Scan for the cell matching the given text and deliver its (X, Y) coordinate at center. 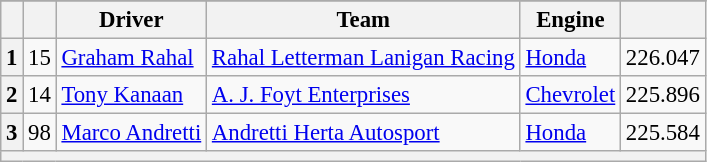
14 (40, 95)
225.584 (664, 133)
Tony Kanaan (131, 95)
Andretti Herta Autosport (364, 133)
Engine (570, 20)
98 (40, 133)
226.047 (664, 58)
Rahal Letterman Lanigan Racing (364, 58)
2 (12, 95)
A. J. Foyt Enterprises (364, 95)
Chevrolet (570, 95)
Driver (131, 20)
225.896 (664, 95)
3 (12, 133)
15 (40, 58)
Team (364, 20)
1 (12, 58)
Graham Rahal (131, 58)
Marco Andretti (131, 133)
